Search for the cell housing the specified text and yield its (X, Y) center coordinate. 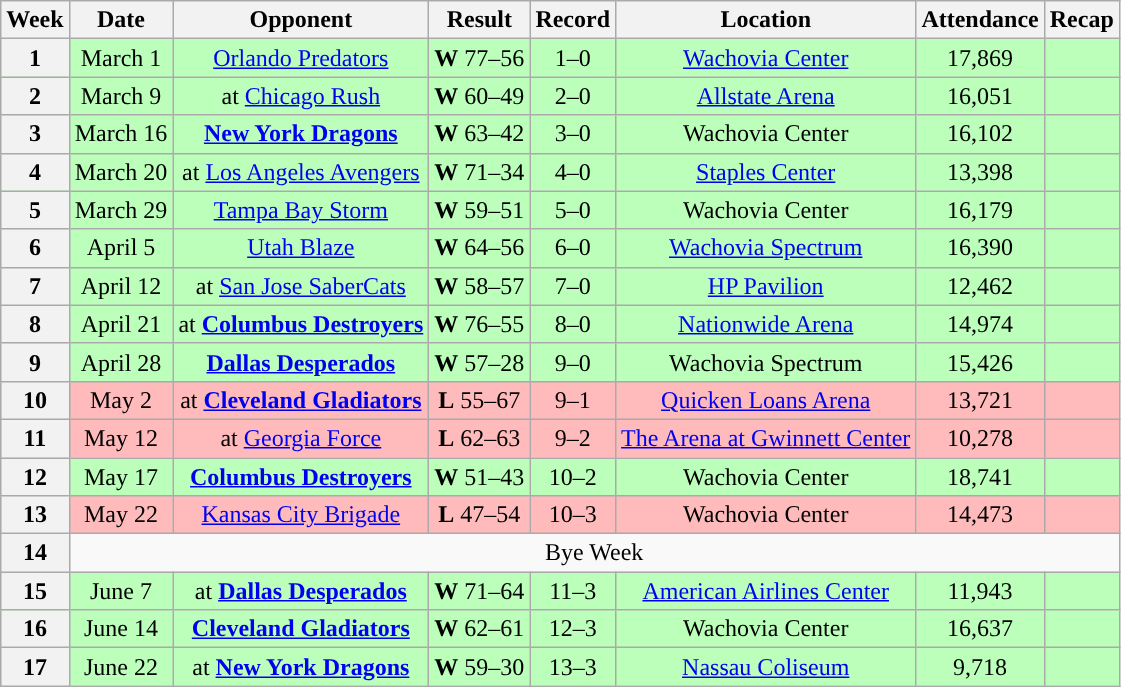
11,943 (980, 591)
L 55–67 (480, 400)
W 60–49 (480, 96)
17 (35, 667)
10 (35, 400)
March 9 (121, 96)
13–3 (573, 667)
1–0 (573, 58)
June 7 (121, 591)
4–0 (573, 172)
Date (121, 20)
9–1 (573, 400)
at Los Angeles Avengers (301, 172)
Nationwide Arena (766, 324)
16,637 (980, 629)
W 57–28 (480, 362)
16,179 (980, 210)
at Georgia Force (301, 438)
3 (35, 134)
March 29 (121, 210)
The Arena at Gwinnett Center (766, 438)
W 59–30 (480, 667)
16 (35, 629)
May 22 (121, 515)
10,278 (980, 438)
Record (573, 20)
W 64–56 (480, 248)
New York Dragons (301, 134)
at Cleveland Gladiators (301, 400)
April 12 (121, 286)
Recap (1082, 20)
at Chicago Rush (301, 96)
March 1 (121, 58)
9–0 (573, 362)
10–2 (573, 477)
May 17 (121, 477)
8–0 (573, 324)
11 (35, 438)
W 51–43 (480, 477)
14,974 (980, 324)
15 (35, 591)
Tampa Bay Storm (301, 210)
12–3 (573, 629)
American Airlines Center (766, 591)
Week (35, 20)
Dallas Desperados (301, 362)
Staples Center (766, 172)
May 2 (121, 400)
at San Jose SaberCats (301, 286)
April 21 (121, 324)
5–0 (573, 210)
2–0 (573, 96)
June 22 (121, 667)
at Dallas Desperados (301, 591)
W 59–51 (480, 210)
Allstate Arena (766, 96)
6–0 (573, 248)
14,473 (980, 515)
Quicken Loans Arena (766, 400)
L 62–63 (480, 438)
Opponent (301, 20)
6 (35, 248)
Bye Week (594, 553)
L 47–54 (480, 515)
14 (35, 553)
13 (35, 515)
at Columbus Destroyers (301, 324)
at New York Dragons (301, 667)
9–2 (573, 438)
April 5 (121, 248)
Orlando Predators (301, 58)
12,462 (980, 286)
15,426 (980, 362)
W 63–42 (480, 134)
Kansas City Brigade (301, 515)
13,721 (980, 400)
W 71–34 (480, 172)
March 20 (121, 172)
May 12 (121, 438)
4 (35, 172)
W 76–55 (480, 324)
16,051 (980, 96)
9 (35, 362)
10–3 (573, 515)
Location (766, 20)
Utah Blaze (301, 248)
Result (480, 20)
March 16 (121, 134)
18,741 (980, 477)
W 71–64 (480, 591)
16,390 (980, 248)
Attendance (980, 20)
12 (35, 477)
9,718 (980, 667)
3–0 (573, 134)
8 (35, 324)
Nassau Coliseum (766, 667)
Columbus Destroyers (301, 477)
11–3 (573, 591)
W 62–61 (480, 629)
HP Pavilion (766, 286)
1 (35, 58)
Cleveland Gladiators (301, 629)
June 14 (121, 629)
17,869 (980, 58)
April 28 (121, 362)
16,102 (980, 134)
W 77–56 (480, 58)
5 (35, 210)
7–0 (573, 286)
13,398 (980, 172)
W 58–57 (480, 286)
7 (35, 286)
2 (35, 96)
